For the text-containing cell, return its midpoint in (X, Y) coordinate format. 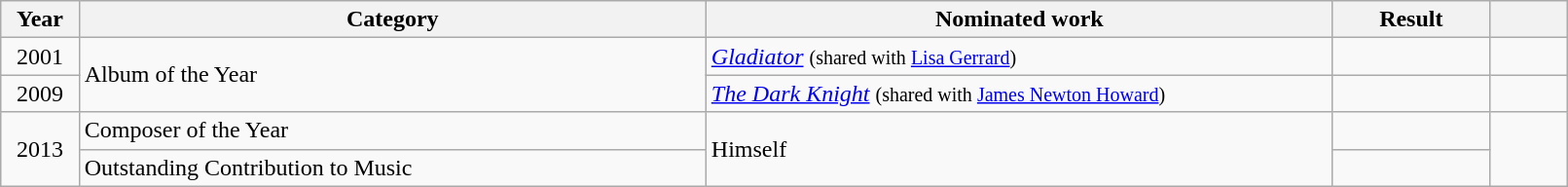
The Dark Knight (shared with James Newton Howard) (1019, 93)
2001 (40, 56)
Composer of the Year (392, 131)
Outstanding Contribution to Music (392, 168)
Himself (1019, 149)
Gladiator (shared with Lisa Gerrard) (1019, 56)
2009 (40, 93)
Album of the Year (392, 75)
Category (392, 19)
Result (1411, 19)
Nominated work (1019, 19)
Year (40, 19)
2013 (40, 149)
